Provide the (X, Y) coordinate of the cell's center where the given text is located.  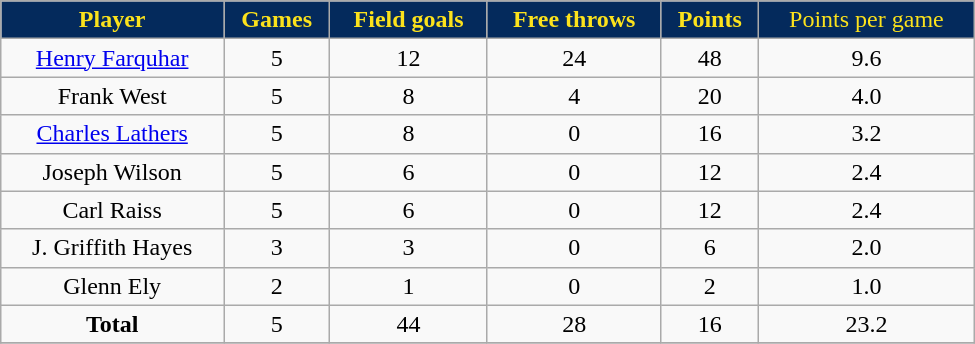
Charles Lathers (112, 134)
48 (710, 58)
Free throws (574, 20)
Glenn Ely (112, 286)
Total (112, 324)
4.0 (867, 96)
9.6 (867, 58)
Joseph Wilson (112, 172)
Points per game (867, 20)
Henry Farquhar (112, 58)
44 (409, 324)
24 (574, 58)
28 (574, 324)
Points (710, 20)
23.2 (867, 324)
1.0 (867, 286)
20 (710, 96)
Frank West (112, 96)
4 (574, 96)
1 (409, 286)
Carl Raiss (112, 210)
J. Griffith Hayes (112, 248)
3.2 (867, 134)
Games (277, 20)
2.0 (867, 248)
Field goals (409, 20)
Player (112, 20)
